Output the [X, Y] coordinate of the center of the cell containing the given text.  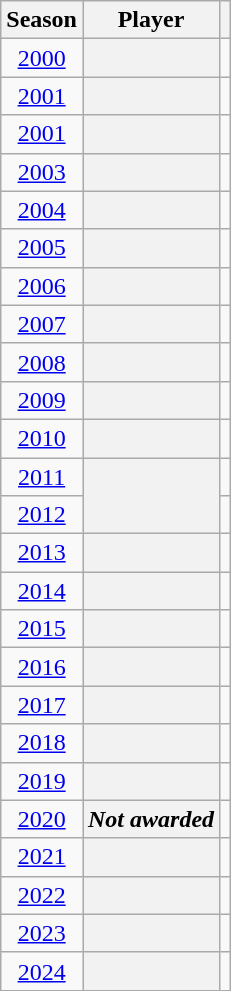
2011 [42, 477]
2008 [42, 362]
2014 [42, 591]
2015 [42, 629]
2017 [42, 705]
2006 [42, 286]
2021 [42, 857]
2005 [42, 248]
2012 [42, 515]
2000 [42, 58]
2023 [42, 933]
Season [42, 20]
2013 [42, 553]
2018 [42, 743]
2004 [42, 210]
2022 [42, 895]
2016 [42, 667]
Player [150, 20]
2003 [42, 172]
2007 [42, 324]
2009 [42, 400]
2019 [42, 781]
2024 [42, 971]
Not awarded [150, 819]
2010 [42, 438]
2020 [42, 819]
